Provide the [x, y] coordinate of the cell's center where the given text is located.  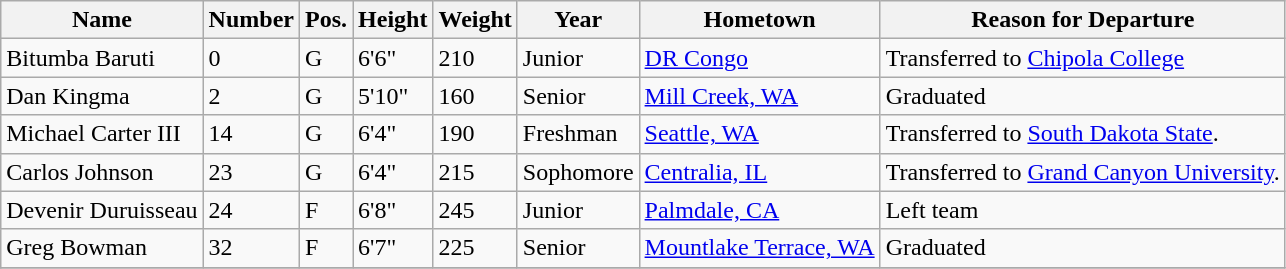
Transferred to Chipola College [1082, 58]
Hometown [760, 20]
Year [578, 20]
Weight [475, 20]
6'8" [393, 210]
Transferred to Grand Canyon University. [1082, 172]
Height [393, 20]
32 [251, 248]
6'6" [393, 58]
Sophomore [578, 172]
14 [251, 134]
Carlos Johnson [102, 172]
Mill Creek, WA [760, 96]
Michael Carter III [102, 134]
245 [475, 210]
5'10" [393, 96]
160 [475, 96]
Seattle, WA [760, 134]
Left team [1082, 210]
0 [251, 58]
Palmdale, CA [760, 210]
2 [251, 96]
Mountlake Terrace, WA [760, 248]
23 [251, 172]
210 [475, 58]
Devenir Duruisseau [102, 210]
Number [251, 20]
Freshman [578, 134]
24 [251, 210]
Bitumba Baruti [102, 58]
Pos. [326, 20]
DR Congo [760, 58]
190 [475, 134]
Greg Bowman [102, 248]
Reason for Departure [1082, 20]
6'7" [393, 248]
Name [102, 20]
Centralia, IL [760, 172]
Transferred to South Dakota State. [1082, 134]
Dan Kingma [102, 96]
215 [475, 172]
225 [475, 248]
